Locate the cell with the specified text and output its (x, y) center coordinate. 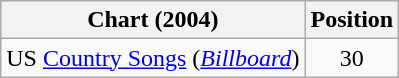
30 (352, 58)
Position (352, 20)
Chart (2004) (153, 20)
US Country Songs (Billboard) (153, 58)
